Find where the given text appears and provide that cell's center as (x, y) coordinate. 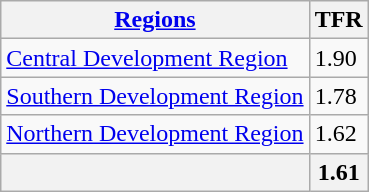
1.61 (338, 172)
Regions (155, 20)
Central Development Region (155, 58)
Northern Development Region (155, 134)
1.78 (338, 96)
TFR (338, 20)
1.62 (338, 134)
Southern Development Region (155, 96)
1.90 (338, 58)
